Identify which cell holds the provided text, then report its (X, Y) central coordinate. 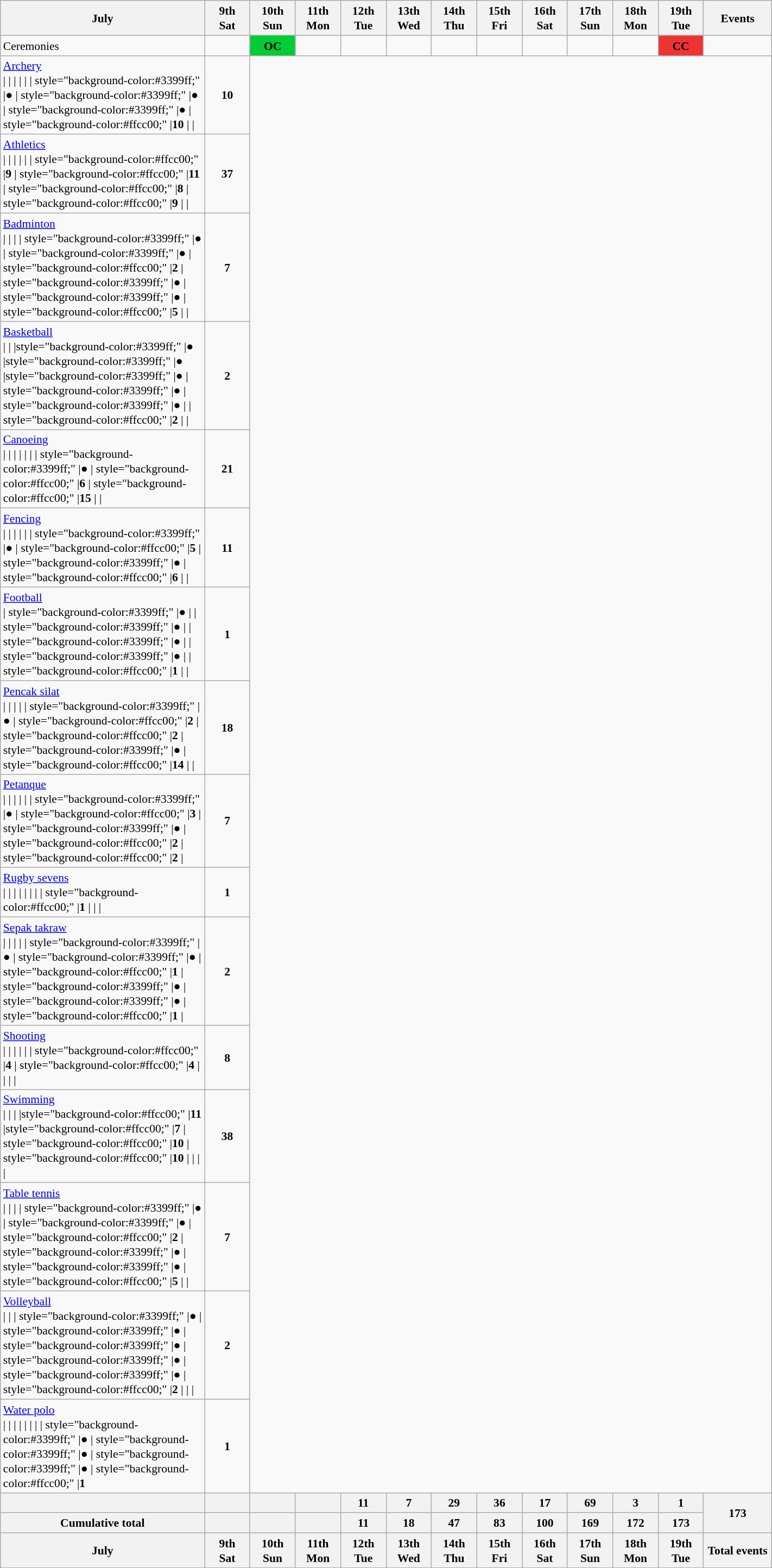
83 (499, 1523)
172 (636, 1523)
36 (499, 1502)
3 (636, 1502)
10 (227, 95)
Rugby sevens| | | | | | | | style="background-color:#ffcc00;" |1 | | | (103, 892)
8 (227, 1057)
69 (590, 1502)
Canoeing| | | | | | | style="background-color:#3399ff;" |● | style="background-color:#ffcc00;" |6 | style="background-color:#ffcc00;" |15 | | (103, 468)
21 (227, 468)
Shooting| | | | | | style="background-color:#ffcc00;" |4 | style="background-color:#ffcc00;" |4 | | | | (103, 1057)
Cumulative total (103, 1523)
100 (545, 1523)
38 (227, 1136)
17 (545, 1502)
169 (590, 1523)
CC (681, 46)
Total events (737, 1550)
Events (737, 18)
37 (227, 174)
29 (454, 1502)
47 (454, 1523)
OC (273, 46)
Ceremonies (103, 46)
